Locate the cell with the specified text and output its (x, y) center coordinate. 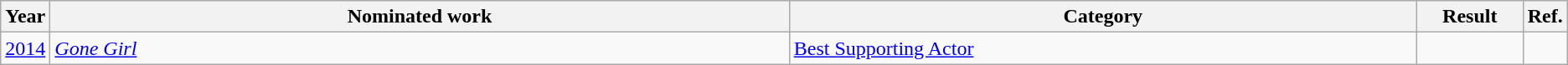
Nominated work (420, 17)
Category (1102, 17)
Best Supporting Actor (1102, 48)
2014 (25, 48)
Gone Girl (420, 48)
Result (1469, 17)
Ref. (1545, 17)
Year (25, 17)
